Detect which cell encompasses the target text, then output its [x, y] center coordinate. 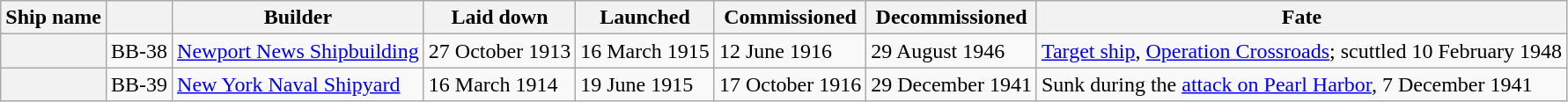
Ship name [54, 18]
29 August 1946 [952, 51]
BB-38 [139, 51]
16 March 1915 [645, 51]
27 October 1913 [499, 51]
29 December 1941 [952, 84]
Laid down [499, 18]
Commissioned [790, 18]
Launched [645, 18]
Target ship, Operation Crossroads; scuttled 10 February 1948 [1301, 51]
Newport News Shipbuilding [298, 51]
17 October 1916 [790, 84]
Fate [1301, 18]
Builder [298, 18]
19 June 1915 [645, 84]
12 June 1916 [790, 51]
New York Naval Shipyard [298, 84]
Decommissioned [952, 18]
BB-39 [139, 84]
16 March 1914 [499, 84]
Sunk during the attack on Pearl Harbor, 7 December 1941 [1301, 84]
